From the cell containing the given text, extract its center point as [x, y] coordinate. 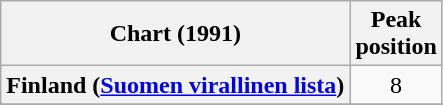
Finland (Suomen virallinen lista) [176, 85]
8 [396, 85]
Peakposition [396, 34]
Chart (1991) [176, 34]
